Return the [X, Y] coordinate for the center point of the cell that contains the specified text.  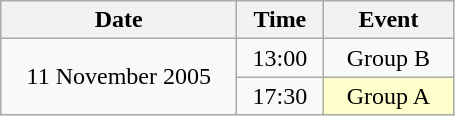
Group A [388, 96]
Date [119, 20]
Group B [388, 58]
Time [280, 20]
Event [388, 20]
13:00 [280, 58]
17:30 [280, 96]
11 November 2005 [119, 77]
